Output the (x, y) coordinate of the center of the cell containing the given text.  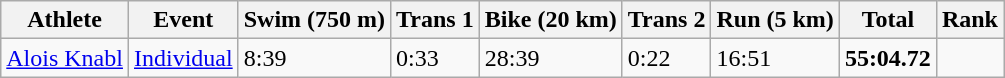
Rank (970, 20)
Alois Knabl (65, 58)
16:51 (775, 58)
Trans 2 (666, 20)
Event (183, 20)
Trans 1 (436, 20)
Run (5 km) (775, 20)
Individual (183, 58)
55:04.72 (888, 58)
8:39 (314, 58)
Swim (750 m) (314, 20)
0:22 (666, 58)
Athlete (65, 20)
0:33 (436, 58)
28:39 (550, 58)
Total (888, 20)
Bike (20 km) (550, 20)
